Identify which cell holds the provided text, then report its (x, y) central coordinate. 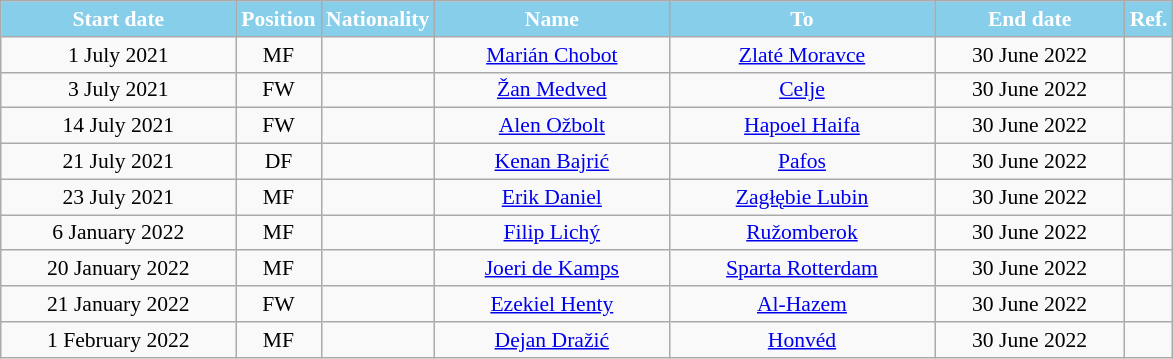
Celje (802, 90)
Nationality (378, 19)
Erik Daniel (552, 197)
Al-Hazem (802, 304)
3 July 2021 (118, 90)
Zlaté Moravce (802, 55)
To (802, 19)
Ružomberok (802, 233)
Zagłębie Lubin (802, 197)
Pafos (802, 162)
Sparta Rotterdam (802, 269)
1 February 2022 (118, 340)
14 July 2021 (118, 126)
Ezekiel Henty (552, 304)
20 January 2022 (118, 269)
6 January 2022 (118, 233)
Dejan Dražić (552, 340)
Honvéd (802, 340)
Start date (118, 19)
Hapoel Haifa (802, 126)
DF (278, 162)
Name (552, 19)
End date (1030, 19)
21 January 2022 (118, 304)
Kenan Bajrić (552, 162)
21 July 2021 (118, 162)
Ref. (1149, 19)
1 July 2021 (118, 55)
23 July 2021 (118, 197)
Position (278, 19)
Filip Lichý (552, 233)
Alen Ožbolt (552, 126)
Žan Medved (552, 90)
Marián Chobot (552, 55)
Joeri de Kamps (552, 269)
